Extract the (X, Y) coordinate from the center of the cell holding the provided text.  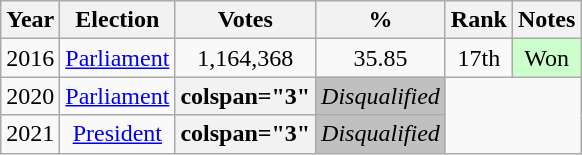
% (381, 20)
Notes (546, 20)
2020 (30, 96)
17th (478, 58)
Election (118, 20)
Rank (478, 20)
35.85 (381, 58)
2016 (30, 58)
1,164,368 (246, 58)
2021 (30, 134)
President (118, 134)
Votes (246, 20)
Year (30, 20)
Won (546, 58)
